Identify which cell holds the provided text, then report its (x, y) central coordinate. 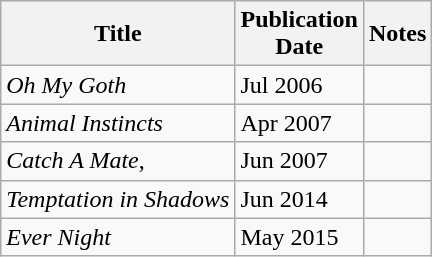
Oh My Goth (118, 85)
May 2015 (299, 237)
PublicationDate (299, 34)
Jun 2014 (299, 199)
Jun 2007 (299, 161)
Catch A Mate, (118, 161)
Apr 2007 (299, 123)
Animal Instincts (118, 123)
Temptation in Shadows (118, 199)
Notes (397, 34)
Title (118, 34)
Ever Night (118, 237)
Jul 2006 (299, 85)
